Provide the [X, Y] coordinate of the cell's center where the given text is located.  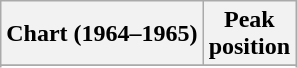
Chart (1964–1965) [102, 34]
Peak position [249, 34]
